Extract the [x, y] coordinate from the center of the cell holding the provided text.  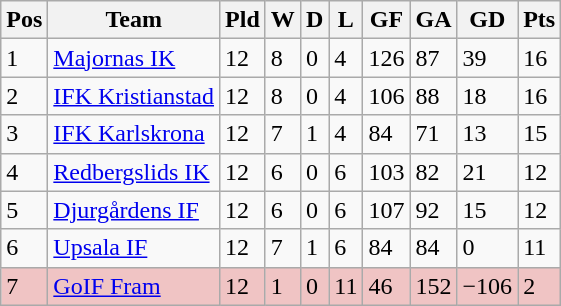
GoIF Fram [134, 286]
Team [134, 20]
13 [488, 134]
GD [488, 20]
103 [386, 172]
107 [386, 210]
92 [434, 210]
82 [434, 172]
21 [488, 172]
Upsala IF [134, 248]
87 [434, 58]
L [346, 20]
5 [24, 210]
39 [488, 58]
126 [386, 58]
Djurgårdens IF [134, 210]
88 [434, 96]
Majornas IK [134, 58]
46 [386, 286]
Pos [24, 20]
GA [434, 20]
Pts [540, 20]
106 [386, 96]
3 [24, 134]
GF [386, 20]
IFK Karlskrona [134, 134]
152 [434, 286]
71 [434, 134]
18 [488, 96]
W [282, 20]
IFK Kristianstad [134, 96]
Redbergslids IK [134, 172]
Pld [243, 20]
D [314, 20]
−106 [488, 286]
